Output the (x, y) coordinate of the center of the cell containing the given text.  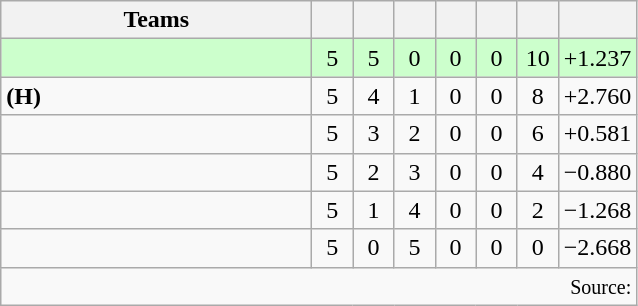
Teams (156, 20)
+1.237 (598, 58)
−1.268 (598, 210)
Source: (319, 286)
−0.880 (598, 172)
+0.581 (598, 134)
6 (538, 134)
+2.760 (598, 96)
8 (538, 96)
(H) (156, 96)
−2.668 (598, 248)
10 (538, 58)
